Detect which cell encompasses the target text, then output its [x, y] center coordinate. 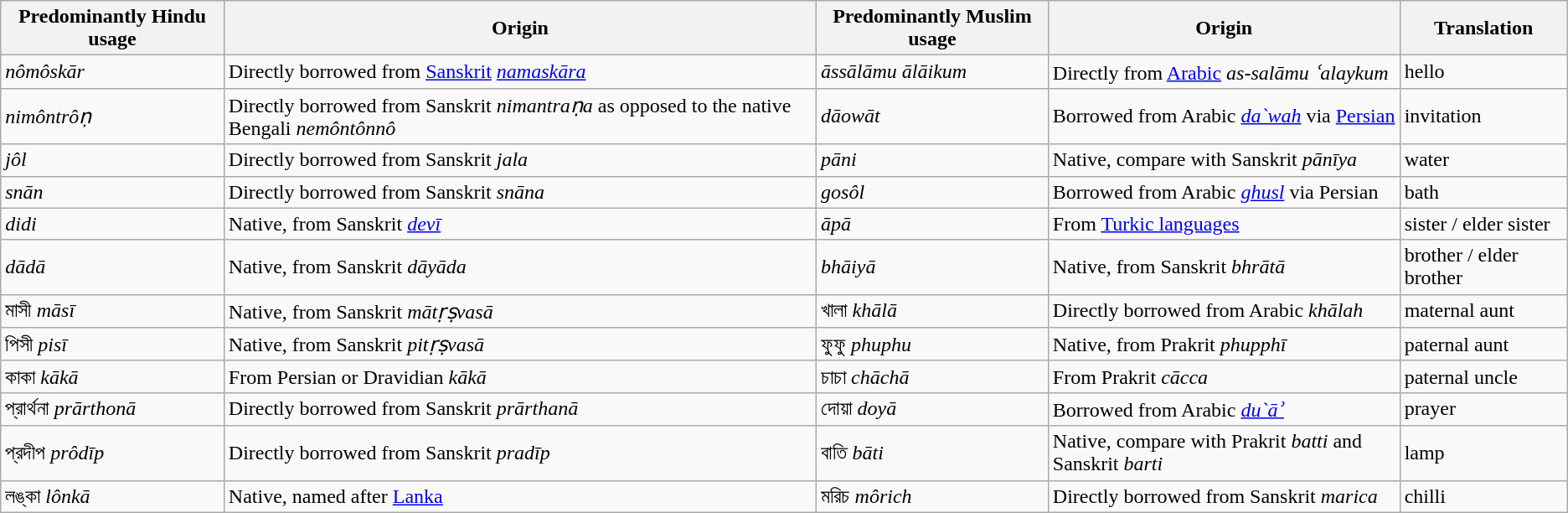
Native, named after Lanka [519, 496]
Directly borrowed from Sanskrit prārthanā [519, 409]
মাসী māsī [112, 311]
Borrowed from Arabic du`āʾ [1224, 409]
nimôntrôṇ [112, 116]
nômôskār [112, 72]
chilli [1483, 496]
দোয়া doyā [933, 409]
didi [112, 224]
prayer [1483, 409]
jôl [112, 160]
প্রদীপ prôdīp [112, 453]
snān [112, 192]
dāowāt [933, 116]
পিসী pisī [112, 345]
From Persian or Dravidian kākā [519, 376]
Native, from Sanskrit mātṛṣvasā [519, 311]
Predominantly Hindu usage [112, 28]
paternal uncle [1483, 376]
মরিচ môrich [933, 496]
লঙ্কা lônkā [112, 496]
Directly borrowed from Sanskrit namaskāra [519, 72]
bath [1483, 192]
Borrowed from Arabic da`wah via Persian [1224, 116]
খালা khālā [933, 311]
Native, compare with Sanskrit pānīya [1224, 160]
Directly borrowed from Sanskrit pradīp [519, 453]
bhāiyā [933, 267]
Native, from Sanskrit bhrātā [1224, 267]
Native, compare with Prakrit batti and Sanskrit barti [1224, 453]
water [1483, 160]
āssālāmu ālāikum [933, 72]
Directly borrowed from Arabic khālah [1224, 311]
sister / elder sister [1483, 224]
প্রার্থনা prārthonā [112, 409]
Translation [1483, 28]
Directly borrowed from Sanskrit snāna [519, 192]
Native, from Prakrit phupphī [1224, 345]
Native, from Sanskrit devī [519, 224]
invitation [1483, 116]
paternal aunt [1483, 345]
Borrowed from Arabic ghusl via Persian [1224, 192]
hello [1483, 72]
চাচা chāchā [933, 376]
From Turkic languages [1224, 224]
dādā [112, 267]
ফুফু phuphu [933, 345]
gosôl [933, 192]
brother / elder brother [1483, 267]
āpā [933, 224]
maternal aunt [1483, 311]
lamp [1483, 453]
Native, from Sanskrit dāyāda [519, 267]
Directly from Arabic as-salāmu ʿalaykum [1224, 72]
Native, from Sanskrit pitṛṣvasā [519, 345]
Directly borrowed from Sanskrit jala [519, 160]
From Prakrit cācca [1224, 376]
Directly borrowed from Sanskrit marica [1224, 496]
Directly borrowed from Sanskrit nimantraṇa as opposed to the native Bengali nemôntônnô [519, 116]
pāni [933, 160]
বাতি bāti [933, 453]
কাকা kākā [112, 376]
Predominantly Muslim usage [933, 28]
